Provide the (X, Y) coordinate of the cell's center where the given text is located.  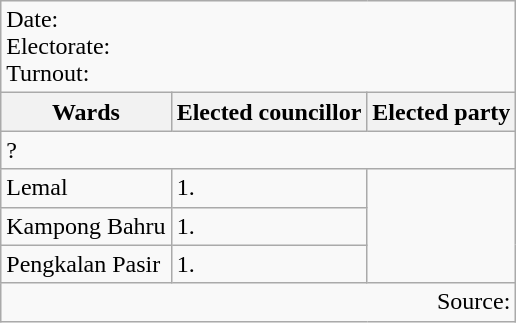
Pengkalan Pasir (86, 264)
Elected party (442, 112)
Date: Electorate: Turnout: (258, 47)
Elected councillor (269, 112)
Kampong Bahru (86, 226)
? (258, 150)
Source: (258, 302)
Wards (86, 112)
Lemal (86, 188)
